From the cell containing the given text, extract its center point as [x, y] coordinate. 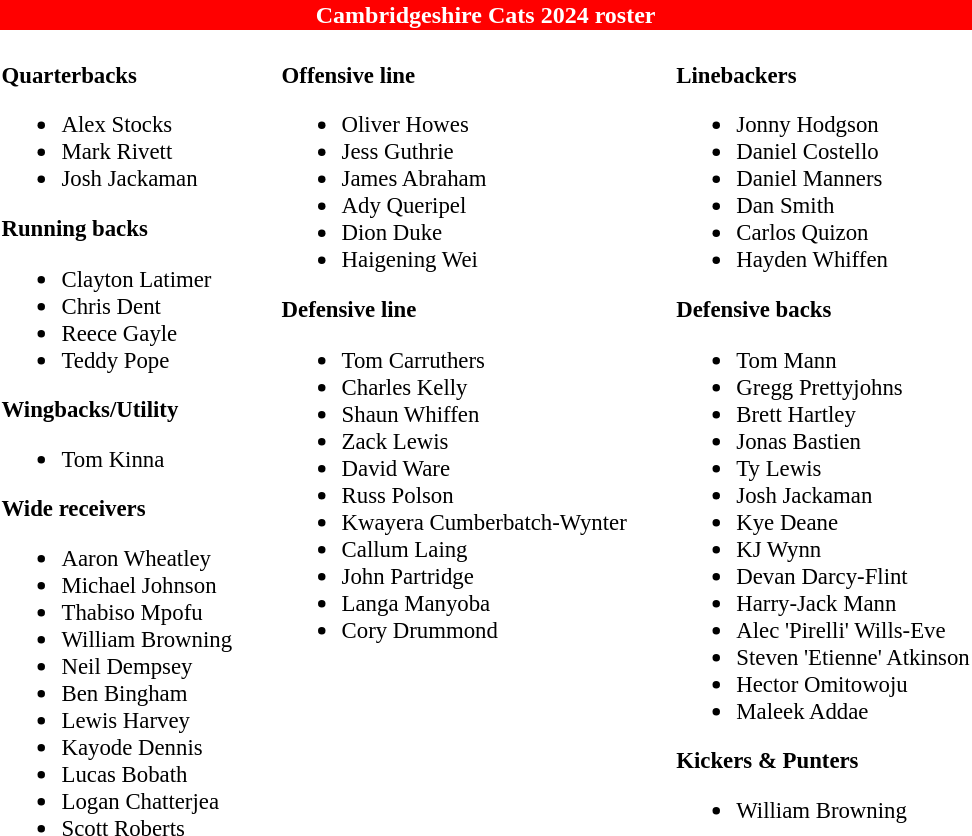
Cambridgeshire Cats 2024 roster [486, 15]
